Capture the cell that displays the provided text and extract its (x, y) central coordinate. 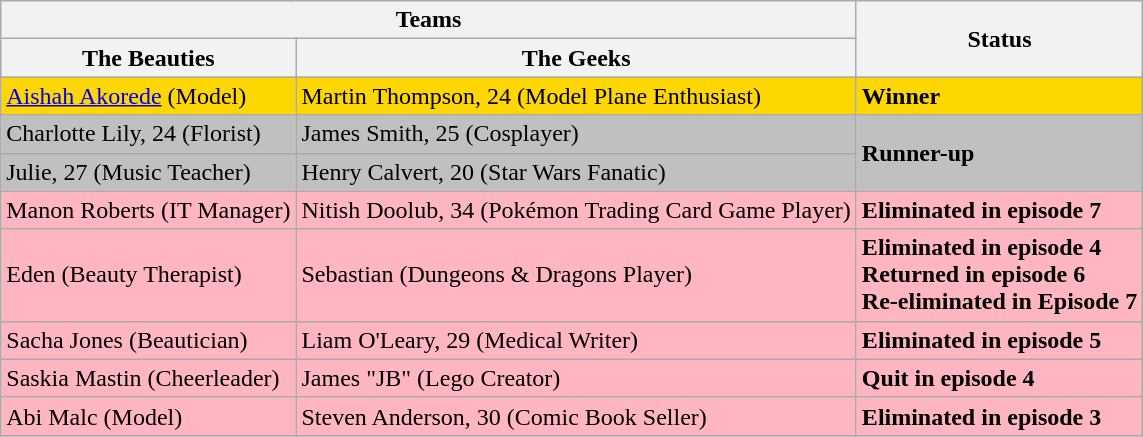
Manon Roberts (IT Manager) (148, 210)
Runner-up (999, 153)
Status (999, 39)
Teams (429, 20)
Liam O'Leary, 29 (Medical Writer) (576, 340)
Eden (Beauty Therapist) (148, 275)
Aishah Akorede (Model) (148, 96)
Winner (999, 96)
Eliminated in episode 3 (999, 416)
James "JB" (Lego Creator) (576, 378)
Saskia Mastin (Cheerleader) (148, 378)
Steven Anderson, 30 (Comic Book Seller) (576, 416)
Abi Malc (Model) (148, 416)
Nitish Doolub, 34 (Pokémon Trading Card Game Player) (576, 210)
Eliminated in episode 7 (999, 210)
Charlotte Lily, 24 (Florist) (148, 134)
James Smith, 25 (Cosplayer) (576, 134)
Julie, 27 (Music Teacher) (148, 172)
Eliminated in episode 5 (999, 340)
The Beauties (148, 58)
Quit in episode 4 (999, 378)
The Geeks (576, 58)
Sacha Jones (Beautician) (148, 340)
Martin Thompson, 24 (Model Plane Enthusiast) (576, 96)
Henry Calvert, 20 (Star Wars Fanatic) (576, 172)
Sebastian (Dungeons & Dragons Player) (576, 275)
Eliminated in episode 4Returned in episode 6Re-eliminated in Episode 7 (999, 275)
